Output the [x, y] coordinate of the center of the cell containing the given text.  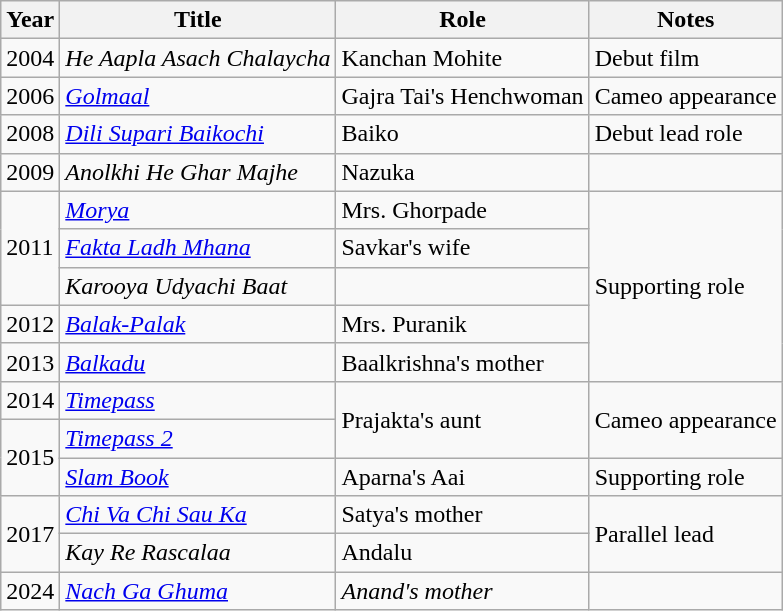
Mrs. Ghorpade [462, 210]
Karooya Udyachi Baat [198, 286]
Prajakta's aunt [462, 419]
Aparna's Aai [462, 477]
Timepass 2 [198, 438]
Kanchan Mohite [462, 58]
Parallel lead [686, 534]
Year [30, 20]
2024 [30, 591]
Savkar's wife [462, 248]
2008 [30, 134]
Chi Va Chi Sau Ka [198, 515]
Anolkhi He Ghar Majhe [198, 172]
Dili Supari Baikochi [198, 134]
Debut lead role [686, 134]
Debut film [686, 58]
Nach Ga Ghuma [198, 591]
Role [462, 20]
He Aapla Asach Chalaycha [198, 58]
Baalkrishna's mother [462, 362]
Fakta Ladh Mhana [198, 248]
Slam Book [198, 477]
2017 [30, 534]
Anand's mother [462, 591]
Nazuka [462, 172]
Satya's mother [462, 515]
2009 [30, 172]
Baiko [462, 134]
Kay Re Rascalaa [198, 553]
Balkadu [198, 362]
Gajra Tai's Henchwoman [462, 96]
Title [198, 20]
2012 [30, 324]
2011 [30, 248]
Balak-Palak [198, 324]
2006 [30, 96]
2014 [30, 400]
2015 [30, 457]
Timepass [198, 400]
Notes [686, 20]
Mrs. Puranik [462, 324]
Andalu [462, 553]
Golmaal [198, 96]
2013 [30, 362]
2004 [30, 58]
Morya [198, 210]
